Identify which cell holds the provided text, then report its (x, y) central coordinate. 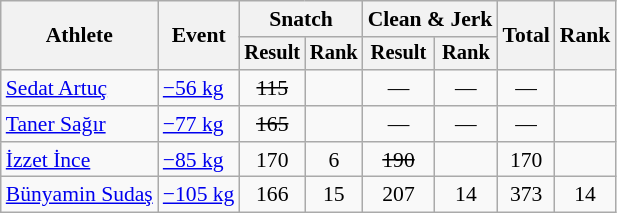
15 (334, 195)
165 (272, 124)
373 (526, 195)
207 (399, 195)
Total (526, 36)
190 (399, 160)
−77 kg (199, 124)
166 (272, 195)
Event (199, 36)
6 (334, 160)
Bünyamin Sudaş (80, 195)
−105 kg (199, 195)
Snatch (300, 19)
Clean & Jerk (430, 19)
Athlete (80, 36)
−56 kg (199, 88)
İzzet İnce (80, 160)
−85 kg (199, 160)
Sedat Artuç (80, 88)
115 (272, 88)
Taner Sağır (80, 124)
